Pinpoint the cell where the given text exists, returning its [x, y] midpoint coordinate. 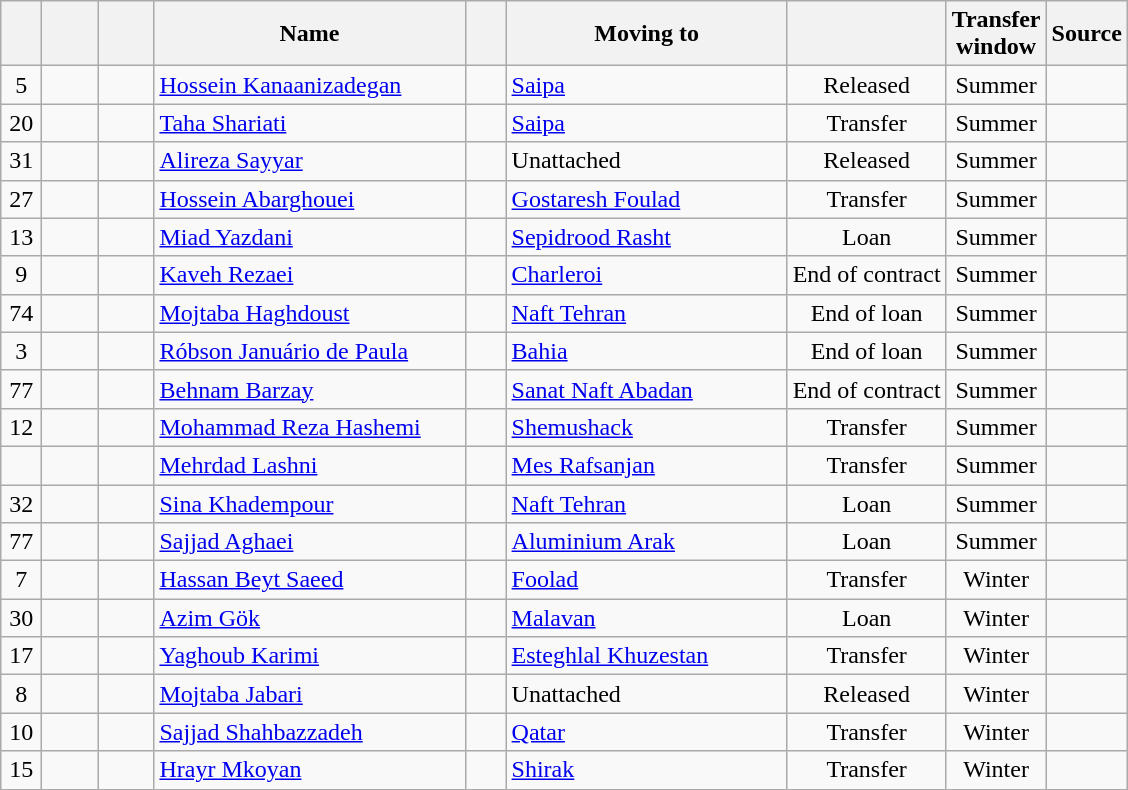
Aluminium Arak [646, 542]
Bahia [646, 351]
Transferwindow [996, 34]
17 [22, 656]
32 [22, 503]
8 [22, 694]
Hassan Beyt Saeed [310, 580]
Hossein Abarghouei [310, 199]
15 [22, 770]
Hossein Kanaanizadegan [310, 85]
10 [22, 732]
Alireza Sayyar [310, 161]
Azim Gök [310, 618]
Kaveh Rezaei [310, 275]
Foolad [646, 580]
Róbson Januário de Paula [310, 351]
Qatar [646, 732]
3 [22, 351]
Sajjad Aghaei [310, 542]
Miad Yazdani [310, 237]
Hrayr Mkoyan [310, 770]
20 [22, 123]
Taha Shariati [310, 123]
Sajjad Shahbazzadeh [310, 732]
Sanat Naft Abadan [646, 389]
Shemushack [646, 427]
Esteghlal Khuzestan [646, 656]
Name [310, 34]
7 [22, 580]
Mes Rafsanjan [646, 465]
Moving to [646, 34]
30 [22, 618]
Behnam Barzay [310, 389]
12 [22, 427]
Source [1086, 34]
Mohammad Reza Hashemi [310, 427]
27 [22, 199]
Shirak [646, 770]
Malavan [646, 618]
Mehrdad Lashni [310, 465]
Sina Khadempour [310, 503]
Gostaresh Foulad [646, 199]
Mojtaba Haghdoust [310, 313]
5 [22, 85]
Mojtaba Jabari [310, 694]
31 [22, 161]
13 [22, 237]
Sepidrood Rasht [646, 237]
9 [22, 275]
Yaghoub Karimi [310, 656]
74 [22, 313]
Charleroi [646, 275]
